From the cell containing the given text, extract its center point as [X, Y] coordinate. 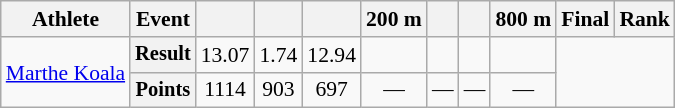
Event [163, 19]
1.74 [278, 55]
Marthe Koala [66, 72]
Final [585, 19]
697 [332, 90]
12.94 [332, 55]
200 m [394, 19]
903 [278, 90]
Athlete [66, 19]
13.07 [226, 55]
1114 [226, 90]
Points [163, 90]
800 m [523, 19]
Result [163, 55]
Rank [644, 19]
